Return (X, Y) of the center of cell containing provided text 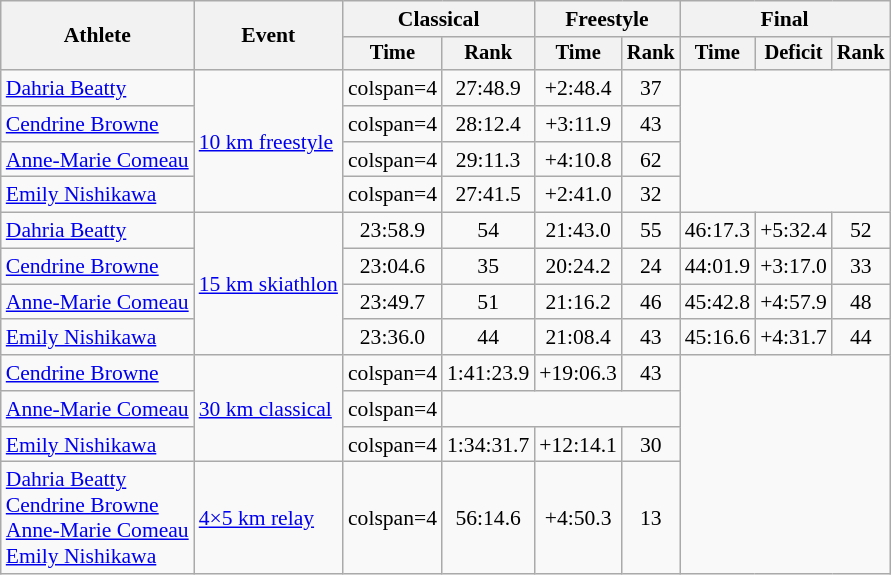
+5:32.4 (794, 231)
+2:48.4 (578, 88)
33 (861, 267)
23:36.0 (392, 338)
30 (651, 445)
28:12.4 (488, 124)
56:14.6 (488, 518)
Classical (438, 19)
45:42.8 (718, 302)
46:17.3 (718, 231)
55 (651, 231)
27:41.5 (488, 195)
46 (651, 302)
27:48.9 (488, 88)
48 (861, 302)
23:58.9 (392, 231)
62 (651, 160)
23:49.7 (392, 302)
30 km classical (268, 408)
21:43.0 (578, 231)
32 (651, 195)
37 (651, 88)
1:34:31.7 (488, 445)
+2:41.0 (578, 195)
Athlete (98, 36)
+19:06.3 (578, 373)
51 (488, 302)
Event (268, 36)
Final (785, 19)
13 (651, 518)
44:01.9 (718, 267)
1:41:23.9 (488, 373)
Dahria BeattyCendrine BrowneAnne-Marie ComeauEmily Nishikawa (98, 518)
Freestyle (606, 19)
23:04.6 (392, 267)
+12:14.1 (578, 445)
35 (488, 267)
+4:57.9 (794, 302)
4×5 km relay (268, 518)
45:16.6 (718, 338)
Deficit (794, 54)
54 (488, 231)
24 (651, 267)
+3:17.0 (794, 267)
+3:11.9 (578, 124)
+4:31.7 (794, 338)
10 km freestyle (268, 141)
29:11.3 (488, 160)
+4:50.3 (578, 518)
21:16.2 (578, 302)
20:24.2 (578, 267)
52 (861, 231)
21:08.4 (578, 338)
+4:10.8 (578, 160)
15 km skiathlon (268, 284)
